Find where the given text appears and provide that cell's center as (x, y) coordinate. 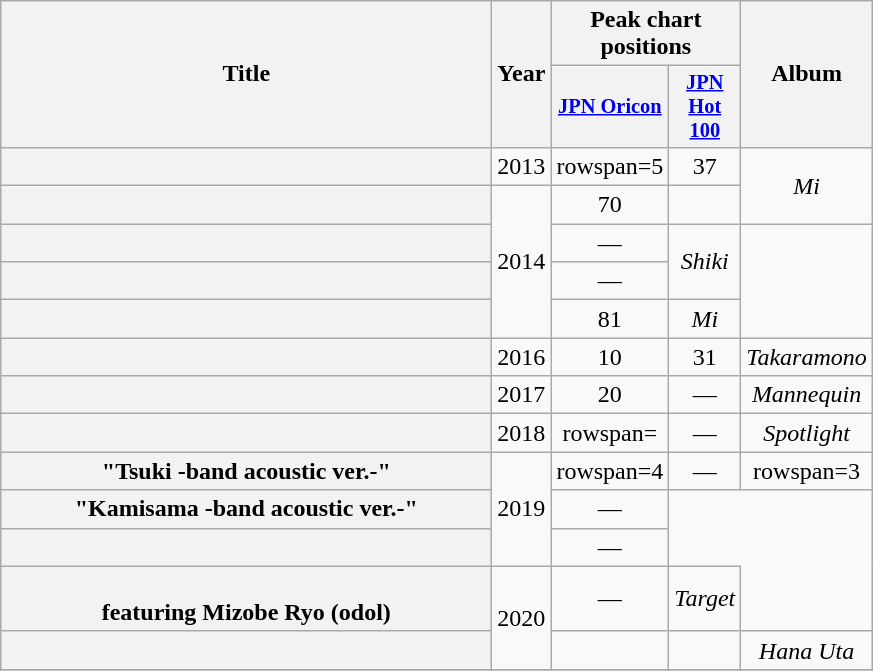
Album (807, 74)
81 (610, 319)
rowspan=4 (610, 471)
Year (522, 74)
Spotlight (807, 433)
2020 (522, 618)
Peak chart positions (646, 34)
Target (705, 598)
20 (610, 395)
2013 (522, 166)
2017 (522, 395)
rowspan=3 (807, 471)
2018 (522, 433)
Shiki (705, 262)
JPN Hot 100 (705, 107)
31 (705, 357)
JPN Oricon (610, 107)
rowspan= (610, 433)
featuring Mizobe Ryo (odol) (246, 598)
Title (246, 74)
2019 (522, 509)
70 (610, 205)
rowspan=5 (610, 166)
2016 (522, 357)
Hana Uta (807, 650)
2014 (522, 262)
10 (610, 357)
37 (705, 166)
Takaramono (807, 357)
"Tsuki -band acoustic ver.-" (246, 471)
Mannequin (807, 395)
"Kamisama -band acoustic ver.-" (246, 509)
